Extract the (x, y) coordinate from the center of the cell holding the provided text.  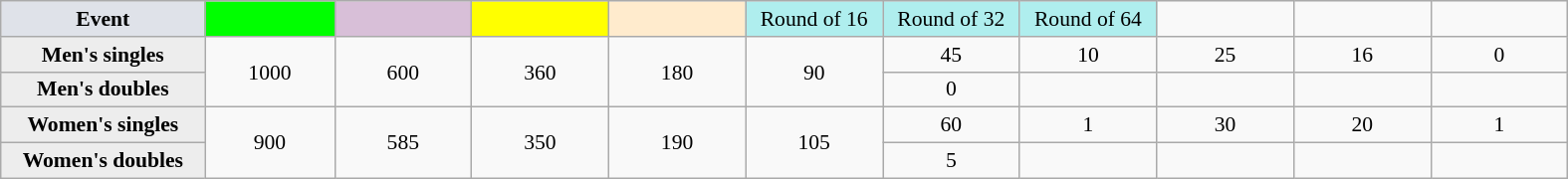
Round of 64 (1088, 19)
180 (677, 72)
105 (814, 143)
Round of 32 (951, 19)
350 (541, 143)
30 (1226, 125)
Round of 16 (814, 19)
Men's doubles (104, 89)
585 (403, 143)
60 (951, 125)
600 (403, 72)
5 (951, 161)
20 (1362, 125)
45 (951, 55)
190 (677, 143)
25 (1226, 55)
360 (541, 72)
10 (1088, 55)
Men's singles (104, 55)
Women's singles (104, 125)
900 (270, 143)
Women's doubles (104, 161)
1000 (270, 72)
90 (814, 72)
16 (1362, 55)
Event (104, 19)
